Detect which cell encompasses the target text, then output its [X, Y] center coordinate. 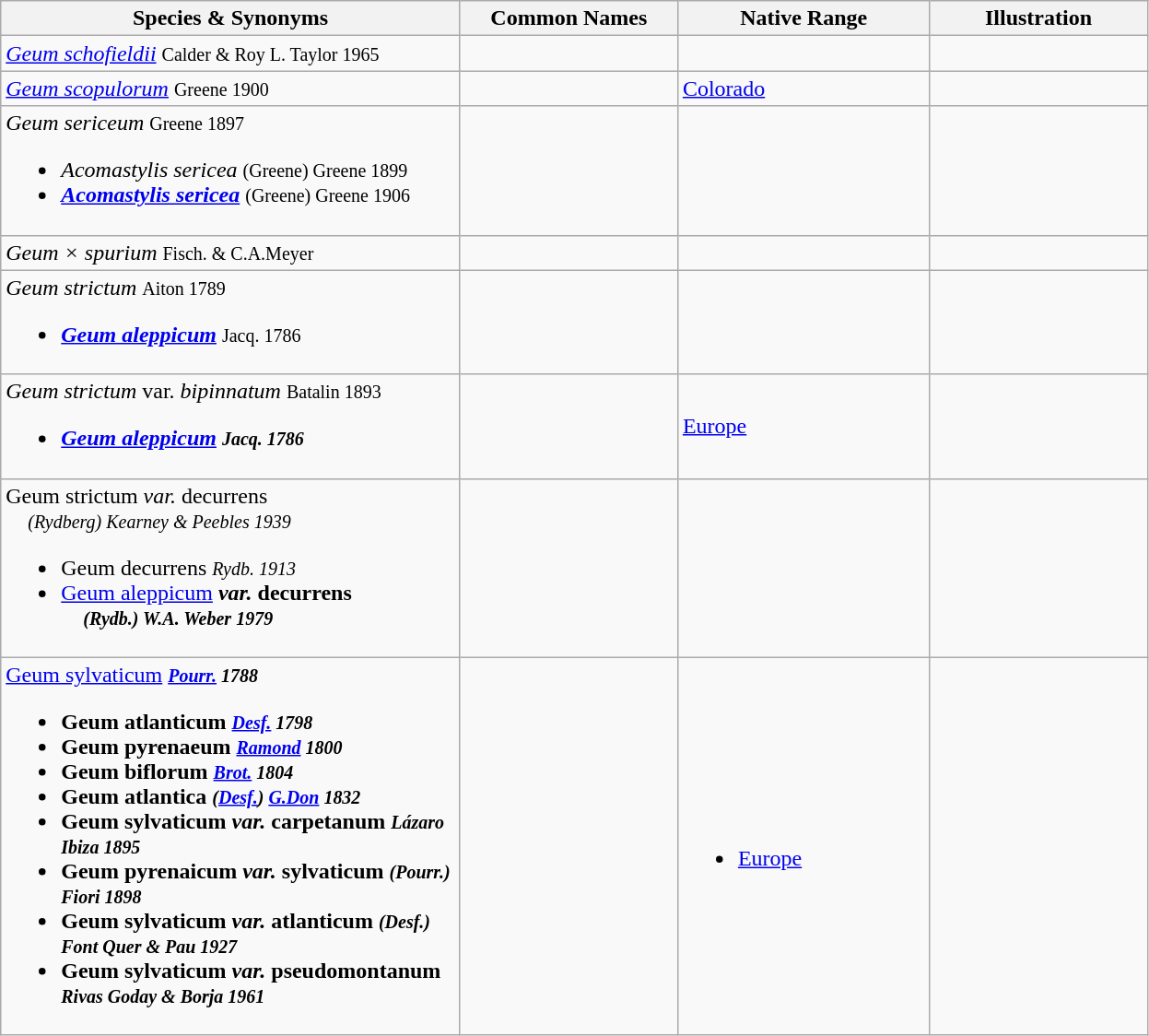
Geum strictum var. decurrens (Rydberg) Kearney & Peebles 1939Geum decurrens Rydb. 1913Geum aleppicum var. decurrens (Rydb.) W.A. Weber 1979 [230, 568]
Geum strictum Aiton 1789Geum aleppicum Jacq. 1786 [230, 323]
Geum × spurium Fisch. & C.A.Meyer [230, 253]
Common Names [569, 18]
Species & Synonyms [230, 18]
Geum sericeum Greene 1897Acomastylis sericea (Greene) Greene 1899Acomastylis sericea (Greene) Greene 1906 [230, 171]
Native Range [803, 18]
Geum schofieldii Calder & Roy L. Taylor 1965 [230, 53]
Geum strictum var. bipinnatum Batalin 1893Geum aleppicum Jacq. 1786 [230, 426]
Geum scopulorum Greene 1900 [230, 88]
Colorado [803, 88]
Illustration [1038, 18]
